Detect which cell encompasses the target text, then output its (x, y) center coordinate. 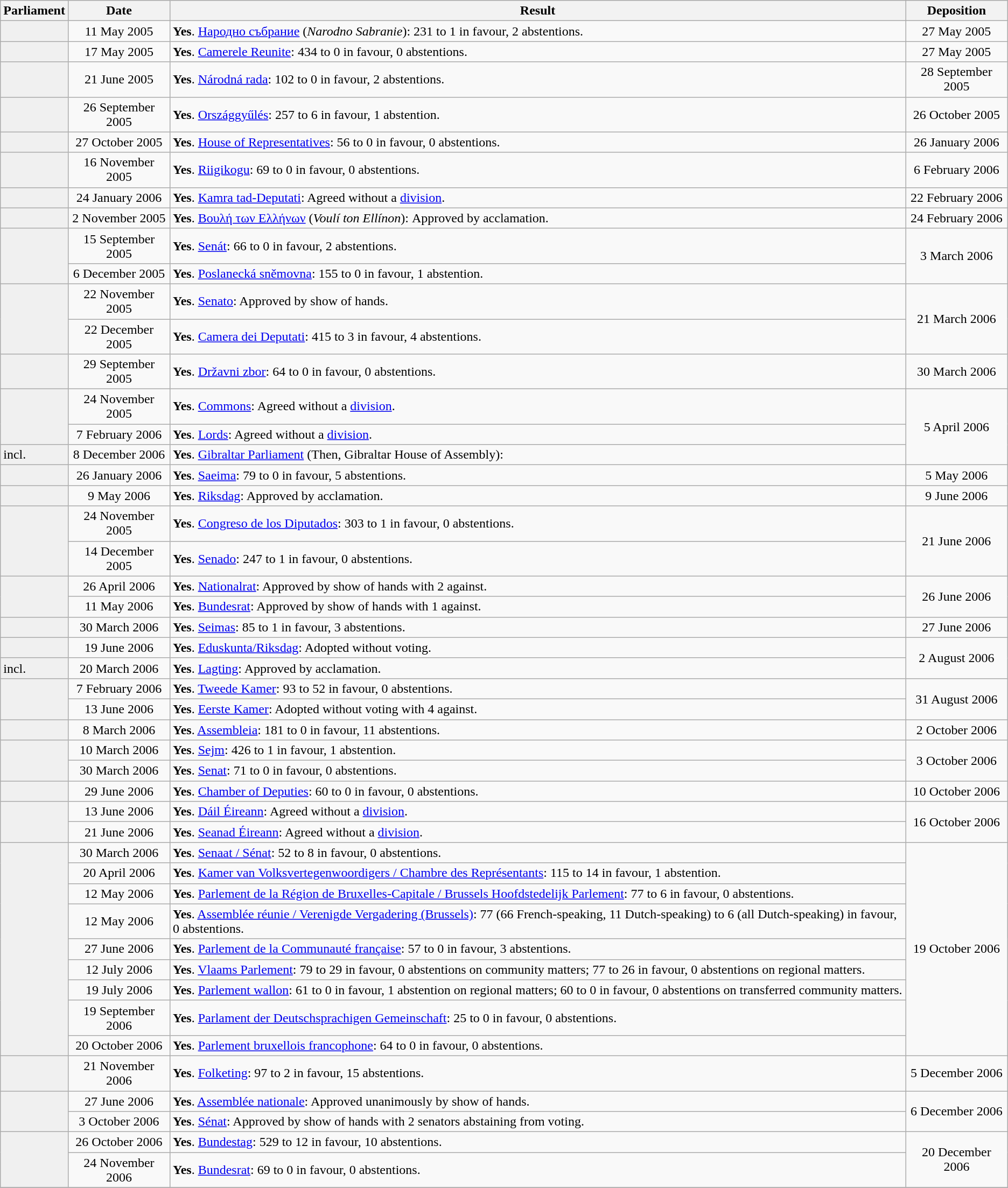
Date (118, 11)
6 February 2006 (957, 170)
8 December 2006 (118, 455)
17 May 2005 (118, 52)
Yes. Gibraltar Parliament (Then, Gibraltar House of Assembly): (537, 455)
20 December 2006 (957, 1159)
19 July 2006 (118, 990)
19 June 2006 (118, 648)
6 December 2006 (957, 1111)
19 September 2006 (118, 1017)
Yes. Eerste Kamer: Adopted without voting with 4 against. (537, 709)
12 July 2006 (118, 969)
20 April 2006 (118, 873)
Yes. Seimas: 85 to 1 in favour, 3 abstentions. (537, 627)
Yes. Congreso de los Diputados: 303 to 1 in favour, 0 abstentions. (537, 523)
22 February 2006 (957, 198)
5 April 2006 (957, 427)
29 September 2005 (118, 371)
20 March 2006 (118, 668)
Yes. Saeima: 79 to 0 in favour, 5 abstentions. (537, 475)
Yes. Seanad Éireann: Agreed without a division. (537, 832)
Yes. Parlament der Deutschsprachigen Gemeinschaft: 25 to 0 in favour, 0 abstentions. (537, 1017)
Yes. Bundesrat: Approved by show of hands with 1 against. (537, 607)
27 October 2005 (118, 142)
22 December 2005 (118, 336)
26 June 2006 (957, 596)
Yes. Parlement wallon: 61 to 0 in favour, 1 abstention on regional matters; 60 to 0 in favour, 0 abstentions on transferred community matters. (537, 990)
Yes. Lagting: Approved by acclamation. (537, 668)
15 September 2005 (118, 245)
Deposition (957, 11)
Yes. Commons: Agreed without a division. (537, 407)
19 October 2006 (957, 950)
21 March 2006 (957, 319)
Yes. Senaat / Sénat: 52 to 8 in favour, 0 abstentions. (537, 853)
Yes. Poslanecká sněmovna: 155 to 0 in favour, 1 abstention. (537, 273)
2 August 2006 (957, 658)
Yes. Kamra tad-Deputati: Agreed without a division. (537, 198)
31 August 2006 (957, 699)
Yes. Senato: Approved by show of hands. (537, 301)
Yes. Assembleia: 181 to 0 in favour, 11 abstentions. (537, 729)
11 May 2006 (118, 607)
Yes. Senát: 66 to 0 in favour, 2 abstentions. (537, 245)
21 November 2006 (118, 1073)
21 June 2005 (118, 80)
9 May 2006 (118, 496)
Yes. Assemblée nationale: Approved unanimously by show of hands. (537, 1101)
26 April 2006 (118, 586)
Result (537, 11)
5 December 2006 (957, 1073)
Yes. Národná rada: 102 to 0 in favour, 2 abstentions. (537, 80)
16 November 2005 (118, 170)
Yes. House of Representatives: 56 to 0 in favour, 0 abstentions. (537, 142)
Yes. Lords: Agreed without a division. (537, 434)
Yes. Bundestag: 529 to 12 in favour, 10 abstentions. (537, 1142)
Yes. Camera dei Deputati: 415 to 3 in favour, 4 abstentions. (537, 336)
Yes. Državni zbor: 64 to 0 in favour, 0 abstentions. (537, 371)
Yes. Riigikogu: 69 to 0 in favour, 0 abstentions. (537, 170)
Yes. Chamber of Deputies: 60 to 0 in favour, 0 abstentions. (537, 791)
29 June 2006 (118, 791)
11 May 2005 (118, 31)
28 September 2005 (957, 80)
Yes. Sejm: 426 to 1 in favour, 1 abstention. (537, 750)
Yes. Senat: 71 to 0 in favour, 0 abstentions. (537, 771)
Parliament (34, 11)
Yes. Nationalrat: Approved by show of hands with 2 against. (537, 586)
6 December 2005 (118, 273)
Yes. Βουλή των Ελλήνων (Voulí ton Ellínon): Approved by acclamation. (537, 218)
22 November 2005 (118, 301)
Yes. Eduskunta/Riksdag: Adopted without voting. (537, 648)
3 March 2006 (957, 256)
2 October 2006 (957, 729)
26 September 2005 (118, 114)
Yes. Országgyűlés: 257 to 6 in favour, 1 abstention. (537, 114)
10 October 2006 (957, 791)
16 October 2006 (957, 822)
9 June 2006 (957, 496)
Yes. Camerele Reunite: 434 to 0 in favour, 0 abstentions. (537, 52)
Yes. Dáil Éireann: Agreed without a division. (537, 812)
Yes. Tweede Kamer: 93 to 52 in favour, 0 abstentions. (537, 688)
Yes. Parlement bruxellois francophone: 64 to 0 in favour, 0 abstentions. (537, 1045)
Yes. Народно събрание (Narodno Sabranie): 231 to 1 in favour, 2 abstentions. (537, 31)
26 October 2006 (118, 1142)
Yes. Parlement de la Région de Bruxelles-Capitale / Brussels Hoofdstedelijk Parlement: 77 to 6 in favour, 0 abstentions. (537, 894)
Yes. Sénat: Approved by show of hands with 2 senators abstaining from voting. (537, 1122)
2 November 2005 (118, 218)
Yes. Bundesrat: 69 to 0 in favour, 0 abstentions. (537, 1170)
26 October 2005 (957, 114)
Yes. Vlaams Parlement: 79 to 29 in favour, 0 abstentions on community matters; 77 to 26 in favour, 0 abstentions on regional matters. (537, 969)
24 February 2006 (957, 218)
Yes. Senado: 247 to 1 in favour, 0 abstentions. (537, 559)
Yes. Parlement de la Communauté française: 57 to 0 in favour, 3 abstentions. (537, 949)
24 November 2006 (118, 1170)
5 May 2006 (957, 475)
Yes. Riksdag: Approved by acclamation. (537, 496)
24 January 2006 (118, 198)
Yes. Folketing: 97 to 2 in favour, 15 abstentions. (537, 1073)
8 March 2006 (118, 729)
Yes. Kamer van Volksvertegenwoordigers / Chambre des Représentants: 115 to 14 in favour, 1 abstention. (537, 873)
14 December 2005 (118, 559)
10 March 2006 (118, 750)
20 October 2006 (118, 1045)
